Pinpoint the cell where the given text exists, returning its (x, y) midpoint coordinate. 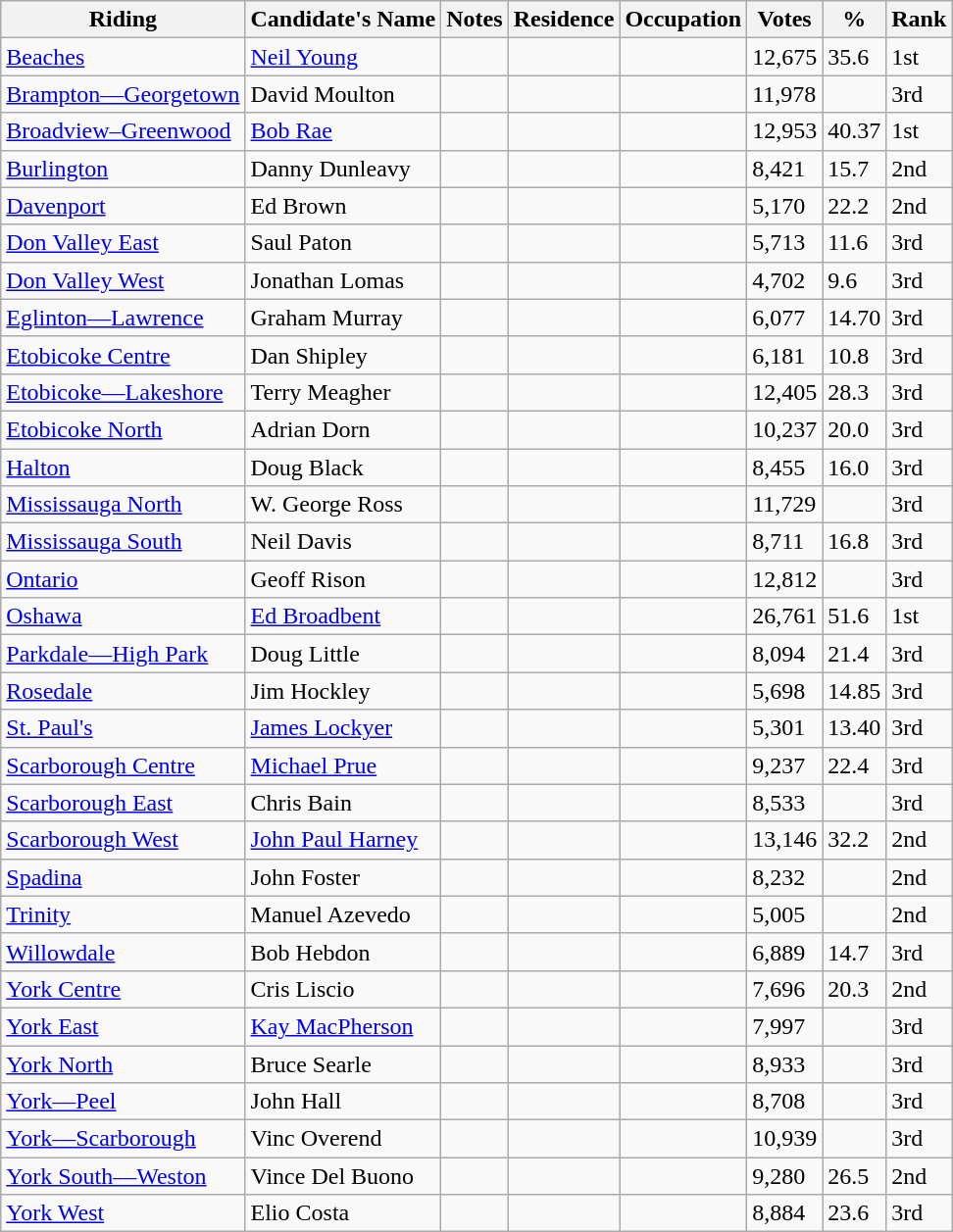
Votes (784, 20)
Bob Hebdon (343, 952)
Oshawa (124, 616)
12,812 (784, 579)
Occupation (683, 20)
26.5 (855, 1176)
8,533 (784, 803)
16.0 (855, 468)
York South—Weston (124, 1176)
5,698 (784, 691)
Scarborough East (124, 803)
James Lockyer (343, 728)
Adrian Dorn (343, 429)
Manuel Azevedo (343, 914)
David Moulton (343, 94)
Ed Broadbent (343, 616)
Etobicoke—Lakeshore (124, 392)
Chris Bain (343, 803)
Burlington (124, 169)
20.0 (855, 429)
8,094 (784, 654)
Kay MacPherson (343, 1026)
22.4 (855, 765)
York—Peel (124, 1102)
% (855, 20)
Etobicoke North (124, 429)
Davenport (124, 206)
Don Valley East (124, 243)
21.4 (855, 654)
John Hall (343, 1102)
15.7 (855, 169)
Graham Murray (343, 318)
14.85 (855, 691)
Doug Black (343, 468)
Bruce Searle (343, 1063)
Neil Young (343, 57)
9,237 (784, 765)
Spadina (124, 877)
7,997 (784, 1026)
4,702 (784, 280)
Trinity (124, 914)
Geoff Rison (343, 579)
14.7 (855, 952)
Willowdale (124, 952)
Michael Prue (343, 765)
5,170 (784, 206)
Ontario (124, 579)
14.70 (855, 318)
8,884 (784, 1213)
11,729 (784, 505)
11,978 (784, 94)
Candidate's Name (343, 20)
13,146 (784, 840)
12,953 (784, 131)
Saul Paton (343, 243)
12,675 (784, 57)
7,696 (784, 989)
9,280 (784, 1176)
Eglinton—Lawrence (124, 318)
13.40 (855, 728)
Scarborough West (124, 840)
16.8 (855, 542)
6,181 (784, 355)
John Foster (343, 877)
Mississauga South (124, 542)
Mississauga North (124, 505)
10,939 (784, 1139)
Danny Dunleavy (343, 169)
5,301 (784, 728)
51.6 (855, 616)
Terry Meagher (343, 392)
11.6 (855, 243)
12,405 (784, 392)
Cris Liscio (343, 989)
York Centre (124, 989)
Etobicoke Centre (124, 355)
10,237 (784, 429)
23.6 (855, 1213)
York East (124, 1026)
Scarborough Centre (124, 765)
26,761 (784, 616)
Residence (564, 20)
York North (124, 1063)
Vinc Overend (343, 1139)
Jim Hockley (343, 691)
22.2 (855, 206)
York West (124, 1213)
Parkdale—High Park (124, 654)
Rosedale (124, 691)
28.3 (855, 392)
8,455 (784, 468)
Halton (124, 468)
Broadview–Greenwood (124, 131)
8,421 (784, 169)
W. George Ross (343, 505)
35.6 (855, 57)
John Paul Harney (343, 840)
20.3 (855, 989)
Elio Costa (343, 1213)
10.8 (855, 355)
Rank (920, 20)
Riding (124, 20)
8,933 (784, 1063)
Neil Davis (343, 542)
5,005 (784, 914)
Don Valley West (124, 280)
St. Paul's (124, 728)
8,232 (784, 877)
Bob Rae (343, 131)
6,889 (784, 952)
Notes (475, 20)
Dan Shipley (343, 355)
8,711 (784, 542)
8,708 (784, 1102)
5,713 (784, 243)
6,077 (784, 318)
Doug Little (343, 654)
40.37 (855, 131)
York—Scarborough (124, 1139)
Beaches (124, 57)
9.6 (855, 280)
32.2 (855, 840)
Jonathan Lomas (343, 280)
Ed Brown (343, 206)
Vince Del Buono (343, 1176)
Brampton—Georgetown (124, 94)
